For the text-containing cell, return its midpoint in (X, Y) coordinate format. 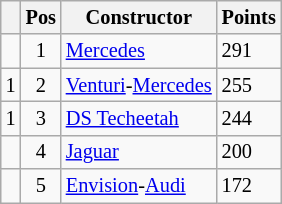
Envision-Audi (139, 186)
255 (249, 85)
DS Techeetah (139, 118)
Mercedes (139, 51)
244 (249, 118)
3 (41, 118)
5 (41, 186)
291 (249, 51)
Jaguar (139, 152)
Venturi-Mercedes (139, 85)
200 (249, 152)
4 (41, 152)
2 (41, 85)
Pos (41, 17)
Constructor (139, 17)
172 (249, 186)
Points (249, 17)
